Output the [X, Y] coordinate of the center of the cell containing the given text.  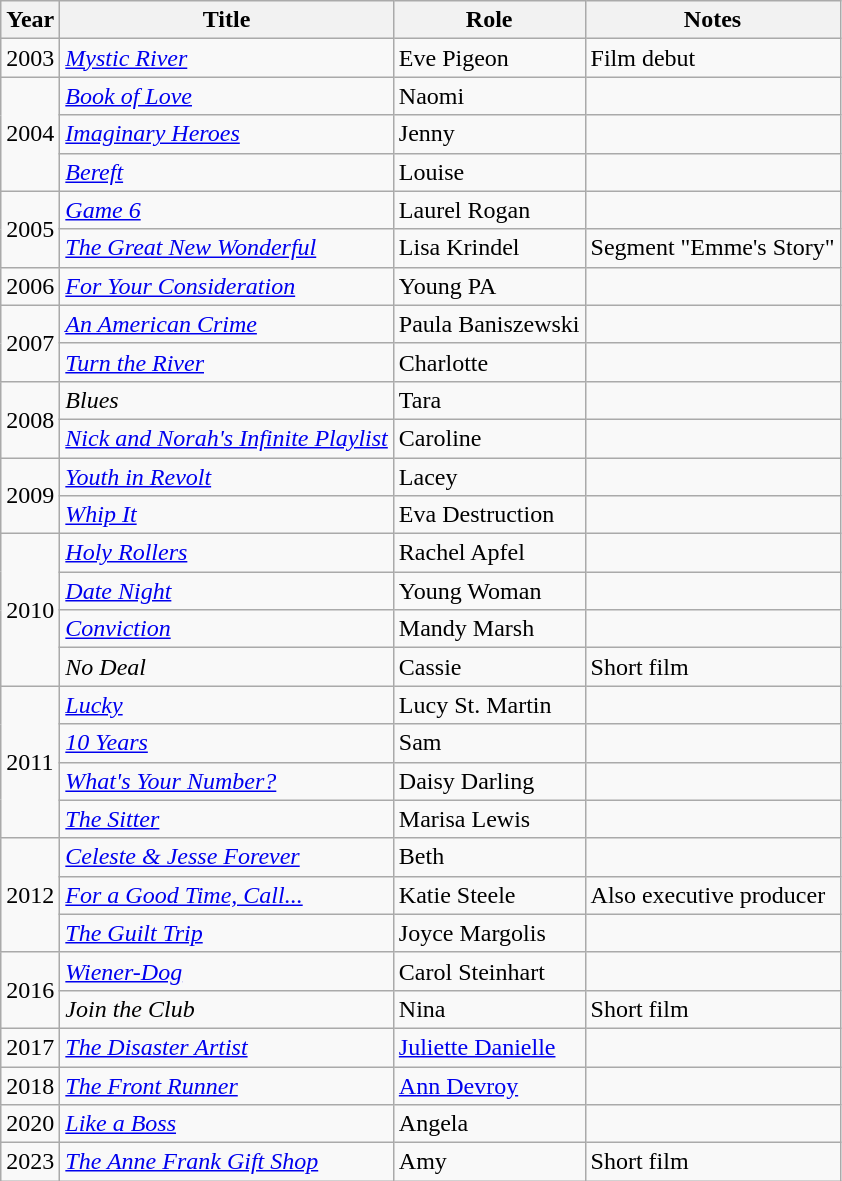
2008 [30, 419]
The Front Runner [227, 1085]
For Your Consideration [227, 286]
Amy [489, 1162]
Also executive producer [712, 895]
Laurel Rogan [489, 210]
For a Good Time, Call... [227, 895]
Lacey [489, 477]
Join the Club [227, 1009]
Joyce Margolis [489, 933]
Conviction [227, 629]
Game 6 [227, 210]
Eva Destruction [489, 515]
Marisa Lewis [489, 819]
Mystic River [227, 58]
Cassie [489, 667]
Lucy St. Martin [489, 705]
Nick and Norah's Infinite Playlist [227, 438]
Whip It [227, 515]
Paula Baniszewski [489, 324]
Book of Love [227, 96]
No Deal [227, 667]
10 Years [227, 743]
Ann Devroy [489, 1085]
2023 [30, 1162]
Sam [489, 743]
Naomi [489, 96]
2010 [30, 610]
Caroline [489, 438]
Title [227, 20]
2012 [30, 895]
2011 [30, 762]
Bereft [227, 172]
Date Night [227, 591]
Lucky [227, 705]
Nina [489, 1009]
Turn the River [227, 362]
2017 [30, 1047]
Holy Rollers [227, 553]
2018 [30, 1085]
Eve Pigeon [489, 58]
2003 [30, 58]
Young Woman [489, 591]
Imaginary Heroes [227, 134]
The Sitter [227, 819]
Mandy Marsh [489, 629]
2004 [30, 134]
Tara [489, 400]
Rachel Apfel [489, 553]
Jenny [489, 134]
2009 [30, 496]
2020 [30, 1124]
Juliette Danielle [489, 1047]
Segment "Emme's Story" [712, 248]
The Guilt Trip [227, 933]
Celeste & Jesse Forever [227, 857]
The Disaster Artist [227, 1047]
Year [30, 20]
What's Your Number? [227, 781]
Beth [489, 857]
2006 [30, 286]
The Anne Frank Gift Shop [227, 1162]
Notes [712, 20]
2016 [30, 990]
Youth in Revolt [227, 477]
An American Crime [227, 324]
Young PA [489, 286]
Wiener-Dog [227, 971]
Louise [489, 172]
Film debut [712, 58]
Like a Boss [227, 1124]
Daisy Darling [489, 781]
Lisa Krindel [489, 248]
Charlotte [489, 362]
2005 [30, 229]
Blues [227, 400]
Katie Steele [489, 895]
Carol Steinhart [489, 971]
Angela [489, 1124]
2007 [30, 343]
Role [489, 20]
The Great New Wonderful [227, 248]
